Identify which cell holds the provided text, then report its [X, Y] central coordinate. 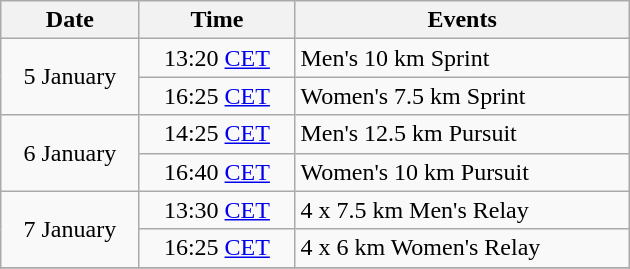
Men's 12.5 km Pursuit [462, 134]
Women's 7.5 km Sprint [462, 96]
Events [462, 20]
Time [217, 20]
16:40 CET [217, 172]
4 x 7.5 km Men's Relay [462, 210]
6 January [70, 153]
Date [70, 20]
14:25 CET [217, 134]
13:20 CET [217, 58]
4 x 6 km Women's Relay [462, 248]
5 January [70, 77]
Men's 10 km Sprint [462, 58]
13:30 CET [217, 210]
Women's 10 km Pursuit [462, 172]
7 January [70, 229]
